Search for the cell housing the specified text and yield its (X, Y) center coordinate. 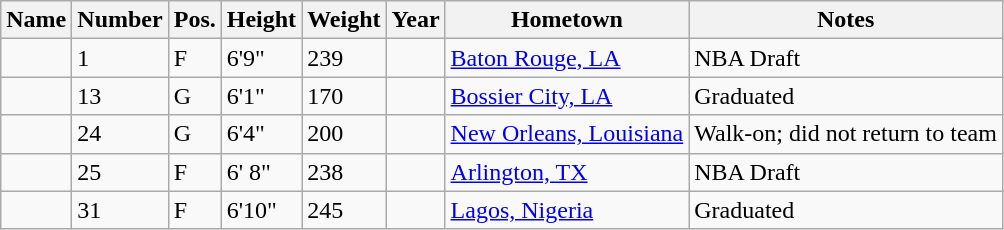
New Orleans, Louisiana (567, 134)
25 (120, 172)
239 (344, 58)
Year (416, 20)
Walk-on; did not return to team (846, 134)
200 (344, 134)
Name (36, 20)
6'9" (261, 58)
Pos. (194, 20)
24 (120, 134)
6'10" (261, 210)
Lagos, Nigeria (567, 210)
13 (120, 96)
Hometown (567, 20)
1 (120, 58)
6'4" (261, 134)
238 (344, 172)
Notes (846, 20)
170 (344, 96)
Height (261, 20)
6'1" (261, 96)
Weight (344, 20)
Baton Rouge, LA (567, 58)
Number (120, 20)
Bossier City, LA (567, 96)
Arlington, TX (567, 172)
31 (120, 210)
6' 8" (261, 172)
245 (344, 210)
